Return the [X, Y] coordinate for the center point of the cell that contains the specified text.  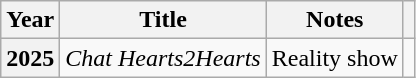
Reality show [334, 58]
2025 [30, 58]
Chat Hearts2Hearts [163, 58]
Notes [334, 20]
Title [163, 20]
Year [30, 20]
